Identify which cell holds the provided text, then report its [X, Y] central coordinate. 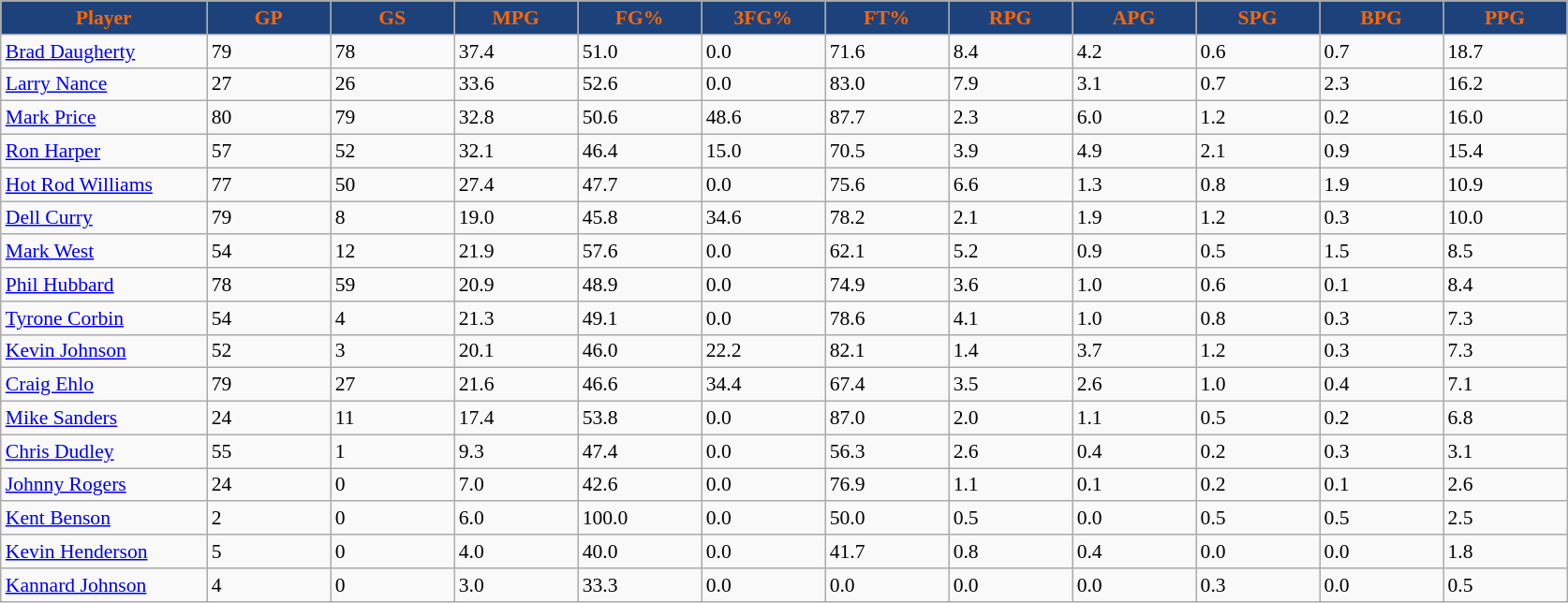
53.8 [640, 419]
56.3 [887, 451]
6.6 [1011, 184]
Phil Hubbard [104, 285]
78.6 [887, 318]
Johnny Rogers [104, 485]
3.5 [1011, 385]
76.9 [887, 485]
51.0 [640, 51]
Brad Daugherty [104, 51]
32.8 [516, 118]
67.4 [887, 385]
57.6 [640, 252]
1.8 [1504, 552]
RPG [1011, 18]
33.3 [640, 585]
1.3 [1134, 184]
Kannard Johnson [104, 585]
49.1 [640, 318]
2.0 [1011, 419]
18.7 [1504, 51]
16.0 [1504, 118]
3.0 [516, 585]
27.4 [516, 184]
Dell Curry [104, 218]
57 [269, 152]
46.6 [640, 385]
21.3 [516, 318]
10.9 [1504, 184]
Mark West [104, 252]
16.2 [1504, 84]
33.6 [516, 84]
Player [104, 18]
Tyrone Corbin [104, 318]
48.6 [763, 118]
11 [392, 419]
50.0 [887, 519]
78.2 [887, 218]
20.9 [516, 285]
41.7 [887, 552]
9.3 [516, 451]
MPG [516, 18]
7.9 [1011, 84]
100.0 [640, 519]
Larry Nance [104, 84]
12 [392, 252]
GP [269, 18]
7.1 [1504, 385]
3.7 [1134, 351]
50.6 [640, 118]
4.0 [516, 552]
59 [392, 285]
8 [392, 218]
3 [392, 351]
APG [1134, 18]
74.9 [887, 285]
48.9 [640, 285]
Mike Sanders [104, 419]
71.6 [887, 51]
SPG [1258, 18]
FG% [640, 18]
2 [269, 519]
5 [269, 552]
46.4 [640, 152]
37.4 [516, 51]
45.8 [640, 218]
Hot Rod Williams [104, 184]
87.0 [887, 419]
BPG [1382, 18]
2.5 [1504, 519]
4.9 [1134, 152]
47.4 [640, 451]
19.0 [516, 218]
21.6 [516, 385]
77 [269, 184]
Kevin Henderson [104, 552]
32.1 [516, 152]
17.4 [516, 419]
62.1 [887, 252]
4.1 [1011, 318]
Chris Dudley [104, 451]
FT% [887, 18]
34.4 [763, 385]
Mark Price [104, 118]
46.0 [640, 351]
40.0 [640, 552]
87.7 [887, 118]
7.0 [516, 485]
3FG% [763, 18]
PPG [1504, 18]
Kevin Johnson [104, 351]
Ron Harper [104, 152]
Craig Ehlo [104, 385]
42.6 [640, 485]
80 [269, 118]
15.4 [1504, 152]
3.9 [1011, 152]
5.2 [1011, 252]
21.9 [516, 252]
1.4 [1011, 351]
15.0 [763, 152]
10.0 [1504, 218]
34.6 [763, 218]
82.1 [887, 351]
70.5 [887, 152]
Kent Benson [104, 519]
GS [392, 18]
47.7 [640, 184]
1 [392, 451]
20.1 [516, 351]
8.5 [1504, 252]
75.6 [887, 184]
1.5 [1382, 252]
6.8 [1504, 419]
3.6 [1011, 285]
26 [392, 84]
22.2 [763, 351]
4.2 [1134, 51]
83.0 [887, 84]
55 [269, 451]
52.6 [640, 84]
50 [392, 184]
